Scan for the cell matching the given text and deliver its (X, Y) coordinate at center. 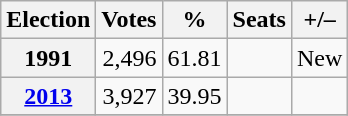
1991 (48, 58)
Votes (129, 20)
2,496 (129, 58)
% (194, 20)
New (319, 58)
61.81 (194, 58)
39.95 (194, 96)
Seats (259, 20)
+/– (319, 20)
3,927 (129, 96)
2013 (48, 96)
Election (48, 20)
